From the cell containing the given text, extract its center point as (X, Y) coordinate. 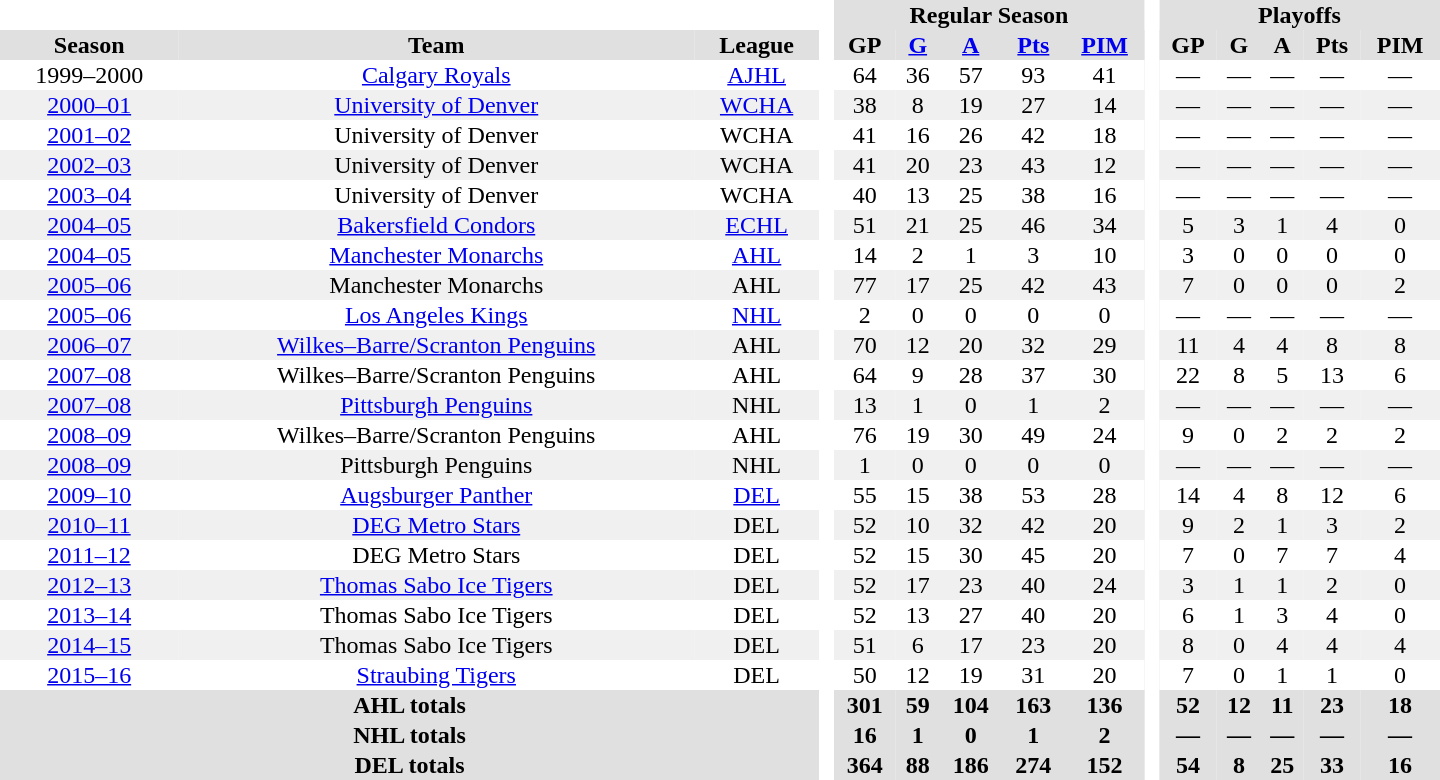
37 (1034, 375)
46 (1034, 225)
136 (1105, 705)
2011–12 (89, 555)
AHL totals (410, 705)
45 (1034, 555)
274 (1034, 765)
22 (1188, 375)
93 (1034, 75)
77 (864, 285)
Bakersfield Condors (436, 225)
70 (864, 345)
55 (864, 495)
2010–11 (89, 525)
31 (1034, 675)
Straubing Tigers (436, 675)
2003–04 (89, 195)
152 (1105, 765)
2012–13 (89, 585)
49 (1034, 435)
186 (970, 765)
76 (864, 435)
2009–10 (89, 495)
104 (970, 705)
364 (864, 765)
Los Angeles Kings (436, 315)
301 (864, 705)
Team (436, 45)
50 (864, 675)
ECHL (756, 225)
NHL totals (410, 735)
AJHL (756, 75)
Augsburger Panther (436, 495)
2015–16 (89, 675)
DEL totals (410, 765)
2001–02 (89, 135)
21 (918, 225)
29 (1105, 345)
Playoffs (1300, 15)
54 (1188, 765)
2000–01 (89, 105)
59 (918, 705)
League (756, 45)
Regular Season (988, 15)
36 (918, 75)
2002–03 (89, 165)
53 (1034, 495)
1999–2000 (89, 75)
Season (89, 45)
2006–07 (89, 345)
88 (918, 765)
26 (970, 135)
57 (970, 75)
163 (1034, 705)
34 (1105, 225)
33 (1332, 765)
2013–14 (89, 615)
Calgary Royals (436, 75)
2014–15 (89, 645)
